Capture the cell that displays the provided text and extract its (X, Y) central coordinate. 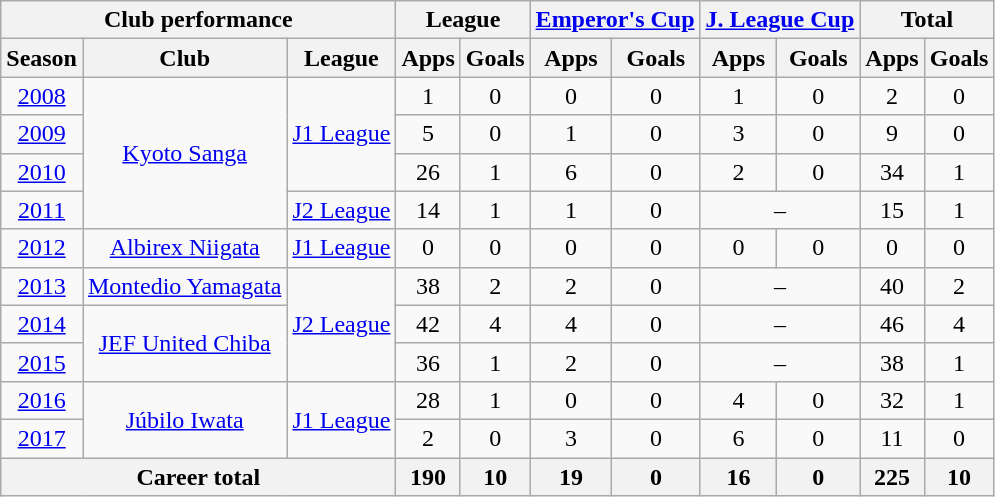
Albirex Niigata (184, 248)
Club (184, 58)
Júbilo Iwata (184, 419)
46 (892, 324)
42 (428, 324)
32 (892, 400)
40 (892, 286)
2009 (42, 134)
Emperor's Cup (615, 20)
Kyoto Sanga (184, 153)
2016 (42, 400)
2010 (42, 172)
11 (892, 438)
JEF United Chiba (184, 343)
2008 (42, 96)
190 (428, 477)
34 (892, 172)
16 (738, 477)
36 (428, 362)
28 (428, 400)
J. League Cup (780, 20)
2012 (42, 248)
26 (428, 172)
14 (428, 210)
5 (428, 134)
Total (927, 20)
19 (571, 477)
Career total (198, 477)
Montedio Yamagata (184, 286)
15 (892, 210)
Club performance (198, 20)
9 (892, 134)
2013 (42, 286)
Season (42, 58)
2015 (42, 362)
2014 (42, 324)
225 (892, 477)
2017 (42, 438)
2011 (42, 210)
